Find where the given text appears and provide that cell's center as (X, Y) coordinate. 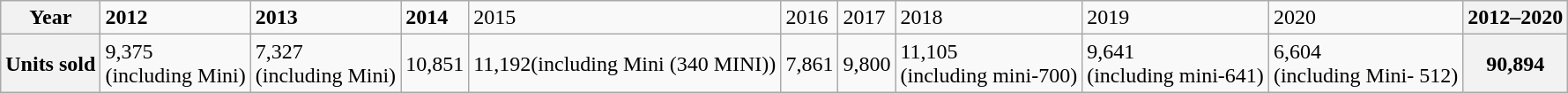
7,327(including Mini) (325, 64)
Year (51, 18)
Units sold (51, 64)
2020 (1365, 18)
7,861 (809, 64)
9,800 (867, 64)
2019 (1176, 18)
2014 (435, 18)
2017 (867, 18)
2012–2020 (1516, 18)
2012 (175, 18)
6,604(including Mini- 512) (1365, 64)
90,894 (1516, 64)
9,375(including Mini) (175, 64)
2016 (809, 18)
9,641(including mini-641) (1176, 64)
2013 (325, 18)
11,192(including Mini (340 MINI)) (625, 64)
10,851 (435, 64)
2018 (989, 18)
2015 (625, 18)
11,105(including mini-700) (989, 64)
